Locate the cell with the specified text and output its [x, y] center coordinate. 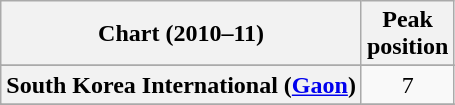
Chart (2010–11) [182, 34]
South Korea International (Gaon) [182, 85]
Peakposition [407, 34]
7 [407, 85]
